Scan for the cell matching the given text and deliver its [x, y] coordinate at center. 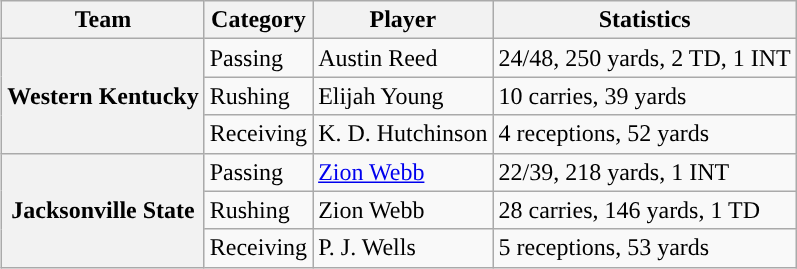
Elijah Young [403, 96]
P. J. Wells [403, 248]
5 receptions, 53 yards [644, 248]
K. D. Hutchinson [403, 134]
Statistics [644, 20]
Category [258, 20]
22/39, 218 yards, 1 INT [644, 172]
4 receptions, 52 yards [644, 134]
24/48, 250 yards, 2 TD, 1 INT [644, 58]
Team [103, 20]
Western Kentucky [103, 96]
Player [403, 20]
10 carries, 39 yards [644, 96]
Austin Reed [403, 58]
28 carries, 146 yards, 1 TD [644, 210]
Jacksonville State [103, 210]
